For the text-containing cell, return its midpoint in (X, Y) coordinate format. 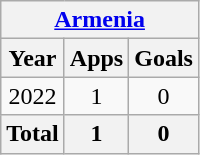
Armenia (100, 20)
2022 (33, 96)
Apps (96, 58)
Year (33, 58)
Goals (164, 58)
Total (33, 134)
